From the cell containing the given text, extract its center point as (x, y) coordinate. 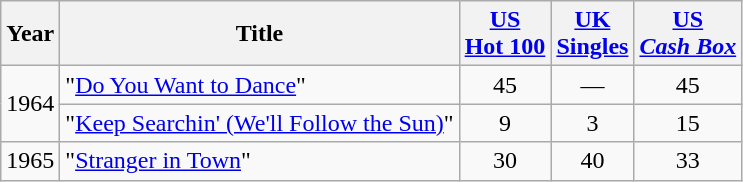
3 (592, 123)
40 (592, 161)
"Keep Searchin' (We'll Follow the Sun)" (260, 123)
USHot 100 (505, 34)
— (592, 85)
"Stranger in Town" (260, 161)
1964 (30, 104)
Title (260, 34)
33 (688, 161)
"Do You Want to Dance" (260, 85)
15 (688, 123)
9 (505, 123)
1965 (30, 161)
30 (505, 161)
USCash Box (688, 34)
Year (30, 34)
UKSingles (592, 34)
